Detect which cell encompasses the target text, then output its (x, y) center coordinate. 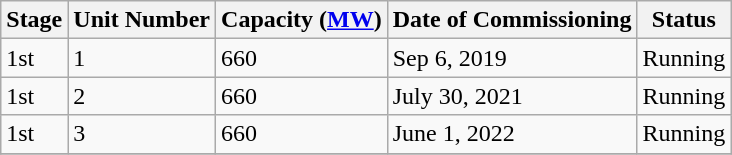
Stage (34, 20)
June 1, 2022 (512, 134)
3 (142, 134)
July 30, 2021 (512, 96)
Unit Number (142, 20)
Status (684, 20)
Sep 6, 2019 (512, 58)
Capacity (MW) (302, 20)
Date of Commissioning (512, 20)
2 (142, 96)
1 (142, 58)
